Search for the cell housing the specified text and yield its (X, Y) center coordinate. 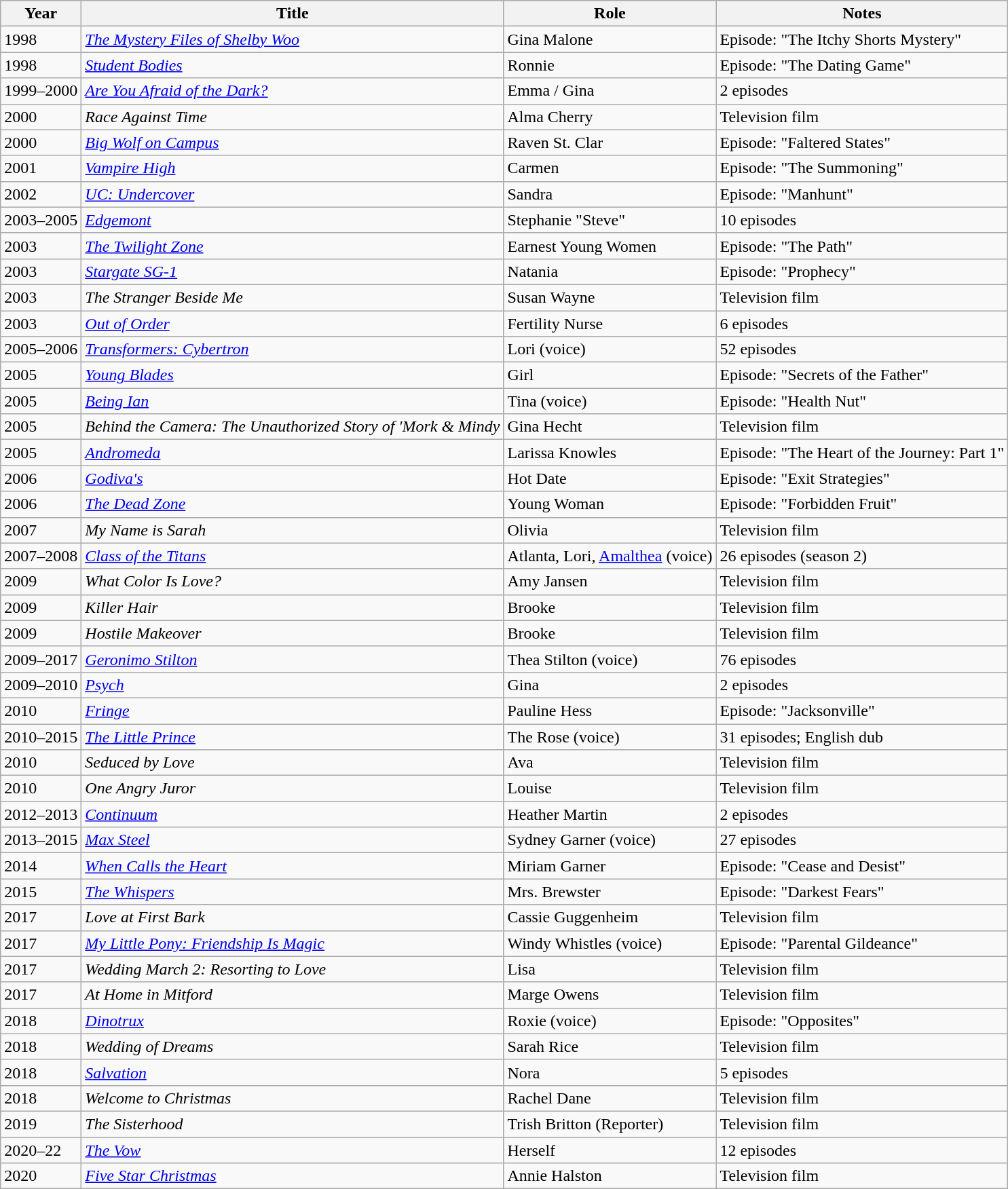
Gina Malone (610, 39)
Notes (862, 14)
Gina (610, 685)
2001 (41, 168)
What Color Is Love? (293, 582)
Amy Jansen (610, 582)
Andromeda (293, 453)
Gina Hecht (610, 427)
Psych (293, 685)
Wedding March 2: Resorting to Love (293, 969)
26 episodes (season 2) (862, 556)
Five Star Christmas (293, 1176)
2005–2006 (41, 350)
Young Blades (293, 375)
2007 (41, 530)
Salvation (293, 1072)
Episode: "Exit Strategies" (862, 478)
Raven St. Clar (610, 143)
Wedding of Dreams (293, 1046)
Episode: "Parental Gildeance" (862, 943)
Role (610, 14)
Fertility Nurse (610, 324)
Episode: "Secrets of the Father" (862, 375)
Hot Date (610, 478)
Big Wolf on Campus (293, 143)
Fringe (293, 711)
Welcome to Christmas (293, 1098)
Pauline Hess (610, 711)
Out of Order (293, 324)
Geronimo Stilton (293, 659)
Alma Cherry (610, 117)
Episode: "Manhunt" (862, 194)
Sandra (610, 194)
Killer Hair (293, 607)
Being Ian (293, 401)
Lisa (610, 969)
Dinotrux (293, 1021)
Natania (610, 271)
The Twilight Zone (293, 246)
UC: Undercover (293, 194)
Louise (610, 789)
Episode: "The Dating Game" (862, 65)
Susan Wayne (610, 297)
1999–2000 (41, 91)
Episode: "Prophecy" (862, 271)
2020–22 (41, 1150)
Atlanta, Lori, Amalthea (voice) (610, 556)
Class of the Titans (293, 556)
31 episodes; English dub (862, 736)
Title (293, 14)
12 episodes (862, 1150)
Hostile Makeover (293, 633)
2009–2010 (41, 685)
Marge Owens (610, 995)
The Mystery Files of Shelby Woo (293, 39)
2012–2013 (41, 814)
Carmen (610, 168)
One Angry Juror (293, 789)
Sydney Garner (voice) (610, 840)
Roxie (voice) (610, 1021)
2014 (41, 866)
Vampire High (293, 168)
Young Woman (610, 504)
10 episodes (862, 220)
Miriam Garner (610, 866)
2003–2005 (41, 220)
Episode: "The Itchy Shorts Mystery" (862, 39)
Transformers: Cybertron (293, 350)
2015 (41, 892)
At Home in Mitford (293, 995)
Edgemont (293, 220)
5 episodes (862, 1072)
Earnest Young Women (610, 246)
Mrs. Brewster (610, 892)
Girl (610, 375)
Larissa Knowles (610, 453)
Rachel Dane (610, 1098)
Thea Stilton (voice) (610, 659)
Ronnie (610, 65)
Episode: "Opposites" (862, 1021)
The Whispers (293, 892)
Max Steel (293, 840)
Cassie Guggenheim (610, 918)
Continuum (293, 814)
Olivia (610, 530)
2019 (41, 1124)
Windy Whistles (voice) (610, 943)
Episode: "Forbidden Fruit" (862, 504)
52 episodes (862, 350)
27 episodes (862, 840)
Annie Halston (610, 1176)
When Calls the Heart (293, 866)
2007–2008 (41, 556)
Heather Martin (610, 814)
2009–2017 (41, 659)
Episode: "Cease and Desist" (862, 866)
Race Against Time (293, 117)
The Vow (293, 1150)
Godiva's (293, 478)
The Sisterhood (293, 1124)
2020 (41, 1176)
Emma / Gina (610, 91)
Stargate SG-1 (293, 271)
Love at First Bark (293, 918)
The Stranger Beside Me (293, 297)
Tina (voice) (610, 401)
76 episodes (862, 659)
Year (41, 14)
My Name is Sarah (293, 530)
Ava (610, 763)
The Dead Zone (293, 504)
My Little Pony: Friendship Is Magic (293, 943)
Episode: "The Path" (862, 246)
Episode: "Jacksonville" (862, 711)
Sarah Rice (610, 1046)
Behind the Camera: The Unauthorized Story of 'Mork & Mindy (293, 427)
Episode: "The Heart of the Journey: Part 1" (862, 453)
Are You Afraid of the Dark? (293, 91)
Episode: "Faltered States" (862, 143)
Herself (610, 1150)
Lori (voice) (610, 350)
Episode: "The Summoning" (862, 168)
Seduced by Love (293, 763)
Episode: "Health Nut" (862, 401)
2013–2015 (41, 840)
2010–2015 (41, 736)
6 episodes (862, 324)
The Rose (voice) (610, 736)
Episode: "Darkest Fears" (862, 892)
Nora (610, 1072)
2002 (41, 194)
Student Bodies (293, 65)
Trish Britton (Reporter) (610, 1124)
Stephanie "Steve" (610, 220)
The Little Prince (293, 736)
